Extract the [x, y] coordinate from the center of the cell holding the provided text.  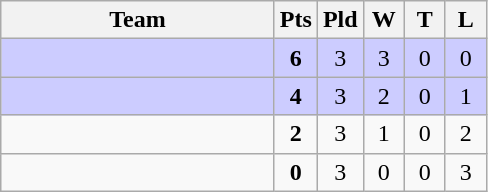
Team [138, 20]
6 [296, 58]
L [466, 20]
4 [296, 96]
W [384, 20]
Pts [296, 20]
T [424, 20]
Pld [340, 20]
